From the cell containing the given text, extract its center point as (X, Y) coordinate. 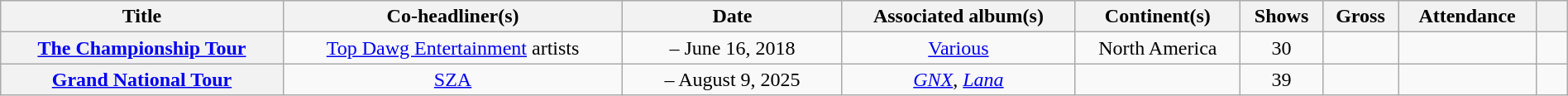
GNX, Lana (958, 79)
Shows (1282, 17)
Grand National Tour (142, 79)
Top Dawg Entertainment artists (453, 48)
Associated album(s) (958, 17)
– June 16, 2018 (733, 48)
Date (733, 17)
Various (958, 48)
Attendance (1467, 17)
North America (1158, 48)
SZA (453, 79)
30 (1282, 48)
The Championship Tour (142, 48)
Gross (1360, 17)
39 (1282, 79)
– August 9, 2025 (733, 79)
Continent(s) (1158, 17)
Title (142, 17)
Co-headliner(s) (453, 17)
